Locate the cell with the specified text and output its [X, Y] center coordinate. 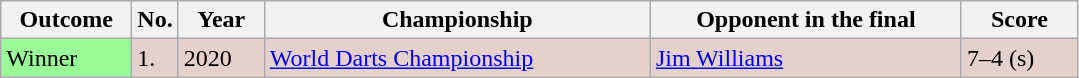
1. [155, 58]
No. [155, 20]
Outcome [66, 20]
Winner [66, 58]
Year [221, 20]
2020 [221, 58]
World Darts Championship [457, 58]
Score [1019, 20]
Jim Williams [806, 58]
7–4 (s) [1019, 58]
Championship [457, 20]
Opponent in the final [806, 20]
